Return [X, Y] of the center of cell containing provided text 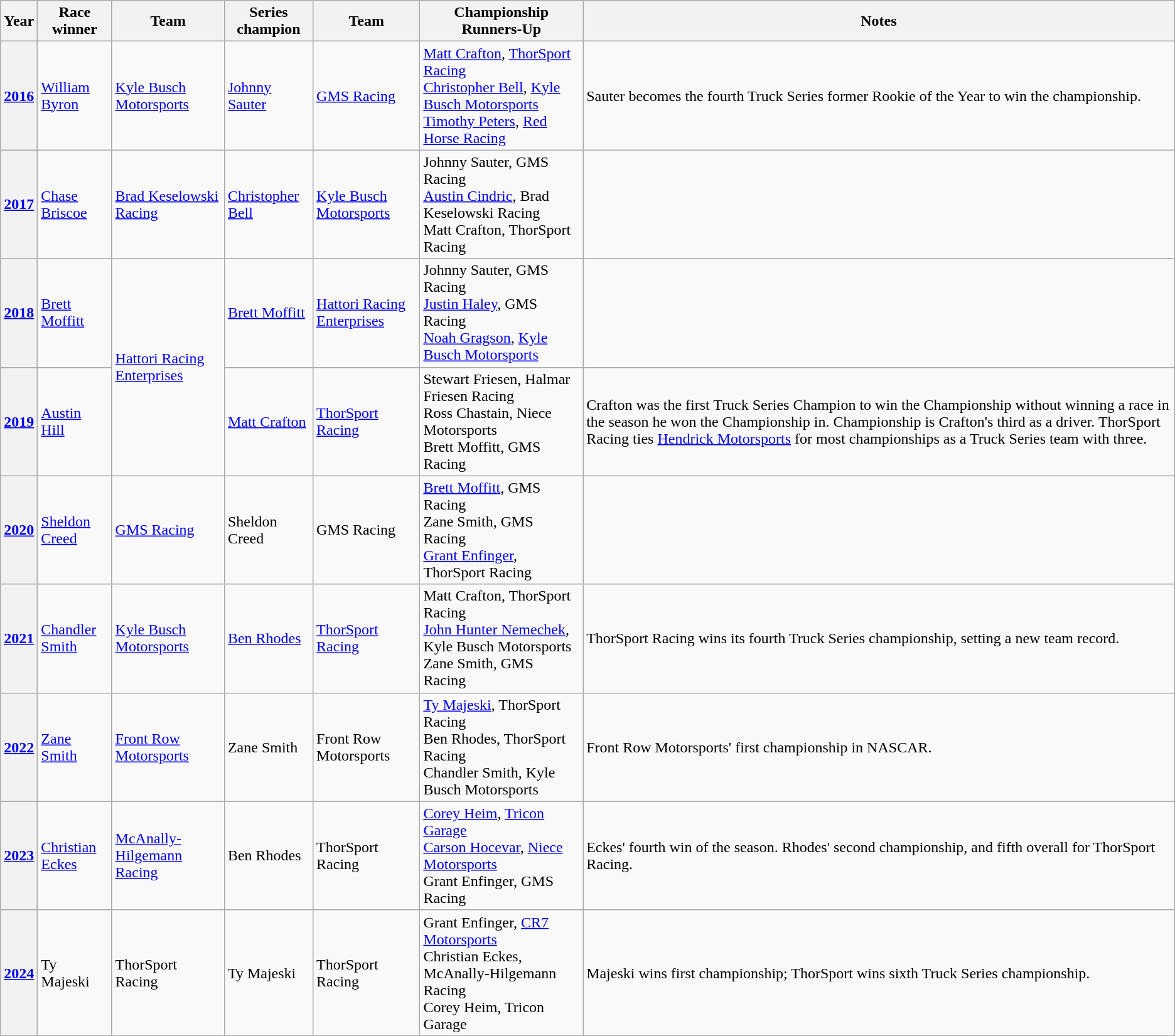
Matt Crafton, ThorSport RacingChristopher Bell, Kyle Busch MotorsportsTimothy Peters, Red Horse Racing [502, 95]
2021 [19, 639]
Matt Crafton, ThorSport RacingJohn Hunter Nemechek, Kyle Busch MotorsportsZane Smith, GMS Racing [502, 639]
Ty Majeski, ThorSport RacingBen Rhodes, ThorSport RacingChandler Smith, Kyle Busch Motorsports [502, 747]
2017 [19, 205]
William Byron [75, 95]
Brett Moffitt, GMS RacingZane Smith, GMS RacingGrant Enfinger, ThorSport Racing [502, 530]
2023 [19, 856]
Sauter becomes the fourth Truck Series former Rookie of the Year to win the championship. [879, 95]
2022 [19, 747]
Year [19, 21]
Front Row Motorsports' first championship in NASCAR. [879, 747]
2019 [19, 422]
Chase Briscoe [75, 205]
ThorSport Racing wins its fourth Truck Series championship, setting a new team record. [879, 639]
Christian Eckes [75, 856]
2024 [19, 973]
Chandler Smith [75, 639]
Johnny Sauter, GMS Racing Justin Haley, GMS Racing Noah Gragson, Kyle Busch Motorsports [502, 312]
Race winner [75, 21]
Grant Enfinger, CR7 MotorsportsChristian Eckes, McAnally-Hilgemann RacingCorey Heim, Tricon Garage [502, 973]
McAnally-Hilgemann Racing [168, 856]
2016 [19, 95]
Championship Runners-Up [502, 21]
2018 [19, 312]
Series champion [269, 21]
Majeski wins first championship; ThorSport wins sixth Truck Series championship. [879, 973]
Corey Heim, Tricon GarageCarson Hocevar, Niece MotorsportsGrant Enfinger, GMS Racing [502, 856]
Brad Keselowski Racing [168, 205]
Matt Crafton [269, 422]
2020 [19, 530]
Christopher Bell [269, 205]
Austin Hill [75, 422]
Eckes' fourth win of the season. Rhodes' second championship, and fifth overall for ThorSport Racing. [879, 856]
Stewart Friesen, Halmar Friesen RacingRoss Chastain, Niece MotorsportsBrett Moffitt, GMS Racing [502, 422]
Johnny Sauter [269, 95]
Johnny Sauter, GMS Racing Austin Cindric, Brad Keselowski Racing Matt Crafton, ThorSport Racing [502, 205]
Notes [879, 21]
